Detect which cell encompasses the target text, then output its (X, Y) center coordinate. 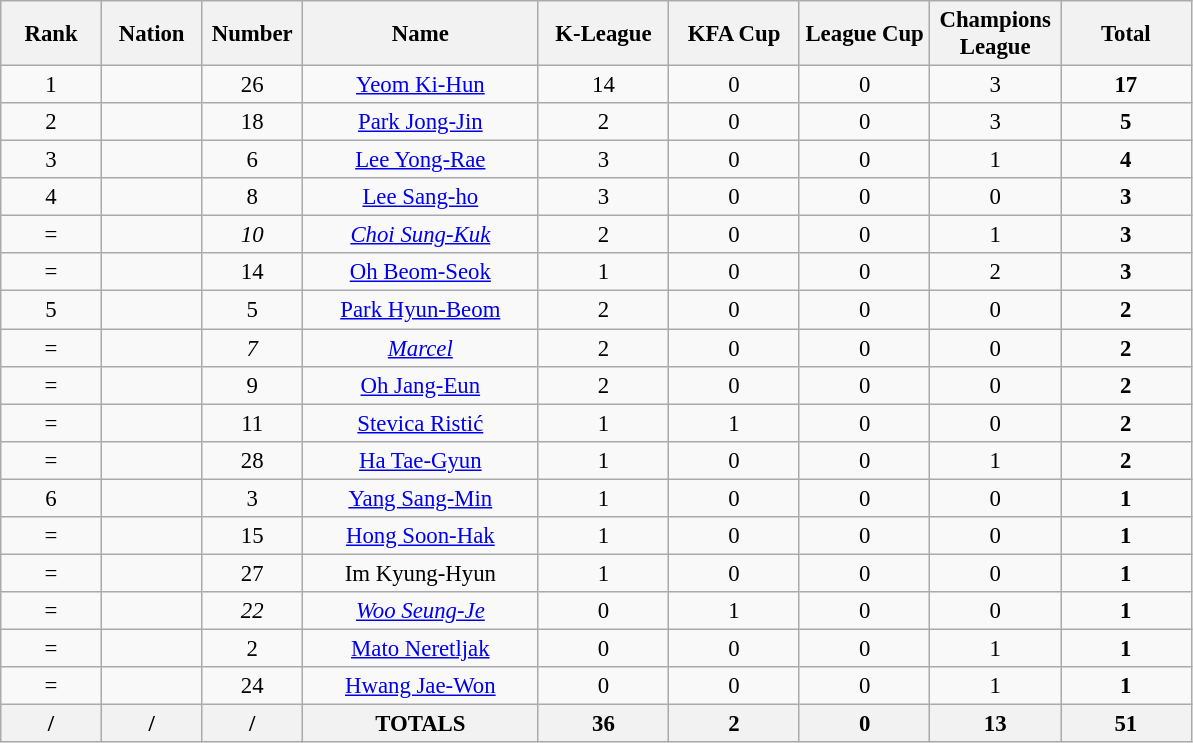
26 (252, 85)
Number (252, 34)
Ha Tae-Gyun (421, 460)
Oh Jang-Eun (421, 385)
Lee Sang-ho (421, 197)
Park Hyun-Beom (421, 310)
18 (252, 122)
KFA Cup (734, 34)
Stevica Ristić (421, 423)
Yang Sang-Min (421, 498)
Hwang Jae-Won (421, 686)
17 (1126, 85)
24 (252, 686)
Mato Neretljak (421, 648)
Oh Beom-Seok (421, 273)
Hong Soon-Hak (421, 536)
Total (1126, 34)
22 (252, 611)
9 (252, 385)
8 (252, 197)
Choi Sung-Kuk (421, 235)
36 (604, 724)
11 (252, 423)
7 (252, 348)
TOTALS (421, 724)
15 (252, 536)
Woo Seung-Je (421, 611)
Im Kyung-Hyun (421, 573)
13 (996, 724)
27 (252, 573)
51 (1126, 724)
28 (252, 460)
K-League (604, 34)
10 (252, 235)
Lee Yong-Rae (421, 160)
Yeom Ki-Hun (421, 85)
Rank (52, 34)
Champions League (996, 34)
Name (421, 34)
Marcel (421, 348)
Nation (152, 34)
League Cup (864, 34)
Park Jong-Jin (421, 122)
